Determine the (X, Y) coordinate at the center of the cell enclosing the given text.  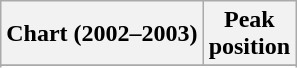
Peakposition (249, 34)
Chart (2002–2003) (102, 34)
